Determine the [X, Y] coordinate at the center of the cell enclosing the given text.  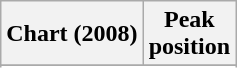
Peakposition [189, 34]
Chart (2008) [72, 34]
